Extract the [x, y] coordinate from the center of the cell holding the provided text.  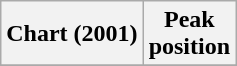
Chart (2001) [72, 34]
Peakposition [189, 34]
